Scan for the cell matching the given text and deliver its [X, Y] coordinate at center. 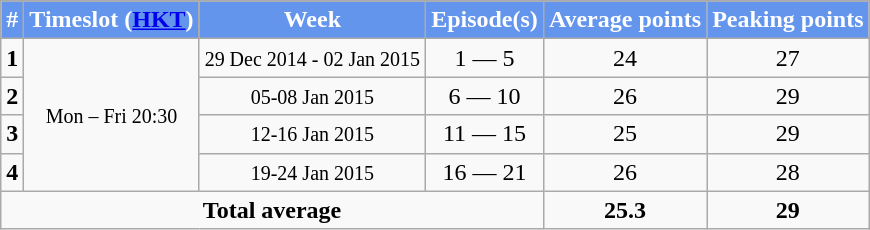
2 [12, 96]
25.3 [624, 210]
Episode(s) [485, 20]
1 — 5 [485, 58]
Timeslot (HKT) [112, 20]
Peaking points [788, 20]
24 [624, 58]
6 — 10 [485, 96]
12-16 Jan 2015 [312, 134]
27 [788, 58]
Week [312, 20]
Total average [272, 210]
05-08 Jan 2015 [312, 96]
Average points [624, 20]
3 [12, 134]
25 [624, 134]
29 Dec 2014 - 02 Jan 2015 [312, 58]
28 [788, 172]
4 [12, 172]
1 [12, 58]
16 — 21 [485, 172]
11 — 15 [485, 134]
# [12, 20]
19-24 Jan 2015 [312, 172]
Mon – Fri 20:30 [112, 115]
